For the text-containing cell, return its midpoint in (X, Y) coordinate format. 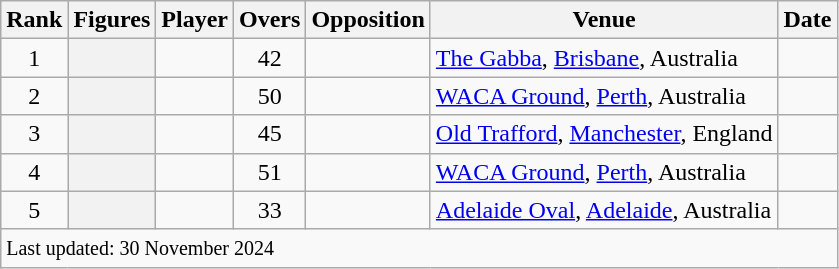
Last updated: 30 November 2024 (419, 248)
33 (270, 210)
1 (34, 58)
3 (34, 134)
45 (270, 134)
Venue (604, 20)
Player (195, 20)
Rank (34, 20)
The Gabba, Brisbane, Australia (604, 58)
Opposition (368, 20)
Date (808, 20)
Overs (270, 20)
Adelaide Oval, Adelaide, Australia (604, 210)
42 (270, 58)
2 (34, 96)
5 (34, 210)
Old Trafford, Manchester, England (604, 134)
51 (270, 172)
50 (270, 96)
4 (34, 172)
Figures (112, 20)
